Detect which cell encompasses the target text, then output its [x, y] center coordinate. 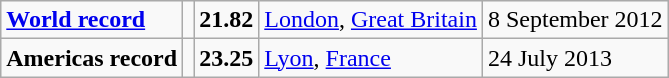
World record [92, 20]
24 July 2013 [575, 58]
Lyon, France [371, 58]
Americas record [92, 58]
8 September 2012 [575, 20]
London, Great Britain [371, 20]
23.25 [226, 58]
21.82 [226, 20]
